Detect which cell encompasses the target text, then output its [X, Y] center coordinate. 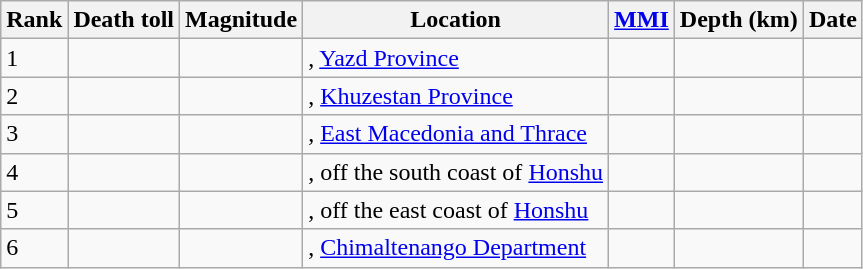
Magnitude [242, 20]
6 [34, 248]
, off the south coast of Honshu [456, 172]
3 [34, 134]
Death toll [124, 20]
Rank [34, 20]
1 [34, 58]
4 [34, 172]
Depth (km) [738, 20]
MMI [642, 20]
2 [34, 96]
, Yazd Province [456, 58]
Date [832, 20]
5 [34, 210]
, off the east coast of Honshu [456, 210]
Location [456, 20]
, Khuzestan Province [456, 96]
, East Macedonia and Thrace [456, 134]
, Chimaltenango Department [456, 248]
